For the text-containing cell, return its midpoint in (X, Y) coordinate format. 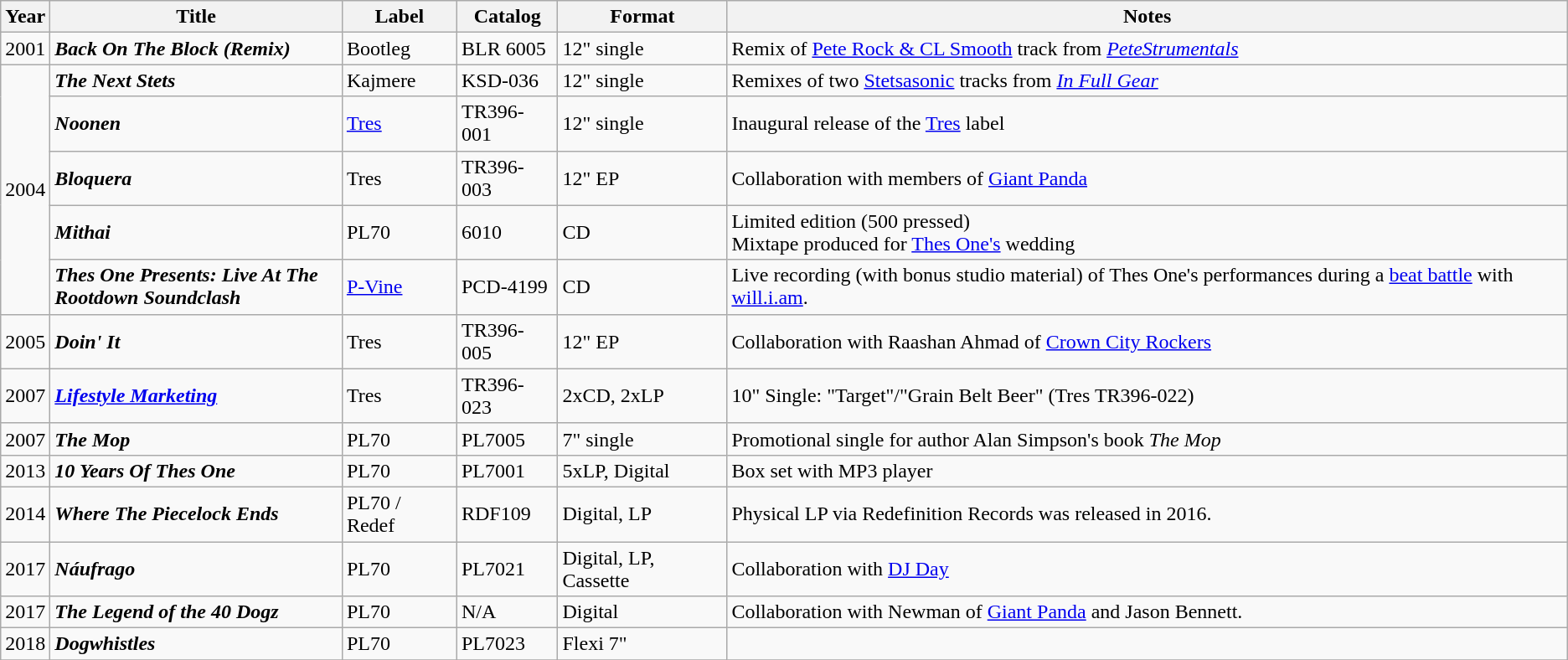
Catalog (507, 17)
2xCD, 2xLP (642, 395)
Inaugural release of the Tres label (1148, 124)
Title (196, 17)
2001 (25, 49)
Doin' It (196, 342)
Náufrago (196, 568)
Thes One Presents: Live At The Rootdown Soundclash (196, 286)
Digital, LP (642, 514)
Notes (1148, 17)
Box set with MP3 player (1148, 471)
TR396-023 (507, 395)
Kajmere (399, 80)
PL7023 (507, 644)
2014 (25, 514)
Noonen (196, 124)
PL70 / Redef (399, 514)
P-Vine (399, 286)
PL7021 (507, 568)
Digital, LP, Cassette (642, 568)
2004 (25, 189)
Remix of Pete Rock & CL Smooth track from PeteStrumentals (1148, 49)
BLR 6005 (507, 49)
Lifestyle Marketing (196, 395)
2013 (25, 471)
Dogwhistles (196, 644)
PCD-4199 (507, 286)
Label (399, 17)
10 Years Of Thes One (196, 471)
Flexi 7" (642, 644)
Collaboration with Raashan Ahmad of Crown City Rockers (1148, 342)
10" Single: "Target"/"Grain Belt Beer" (Tres TR396-022) (1148, 395)
Promotional single for author Alan Simpson's book The Mop (1148, 439)
Bootleg (399, 49)
TR396-001 (507, 124)
Bloquera (196, 178)
PL7001 (507, 471)
Year (25, 17)
Remixes of two Stetsasonic tracks from In Full Gear (1148, 80)
5xLP, Digital (642, 471)
Collaboration with DJ Day (1148, 568)
Physical LP via Redefinition Records was released in 2016. (1148, 514)
Mithai (196, 233)
Digital (642, 612)
Collaboration with members of Giant Panda (1148, 178)
Format (642, 17)
Live recording (with bonus studio material) of Thes One's performances during a beat battle with will.i.am. (1148, 286)
PL7005 (507, 439)
TR396-005 (507, 342)
2018 (25, 644)
TR396-003 (507, 178)
The Next Stets (196, 80)
Collaboration with Newman of Giant Panda and Jason Bennett. (1148, 612)
Where The Piecelock Ends (196, 514)
The Legend of the 40 Dogz (196, 612)
Back On The Block (Remix) (196, 49)
The Mop (196, 439)
N/A (507, 612)
7" single (642, 439)
KSD-036 (507, 80)
2005 (25, 342)
6010 (507, 233)
Limited edition (500 pressed)Mixtape produced for Thes One's wedding (1148, 233)
RDF109 (507, 514)
